Pinpoint the cell where the given text exists, returning its [X, Y] midpoint coordinate. 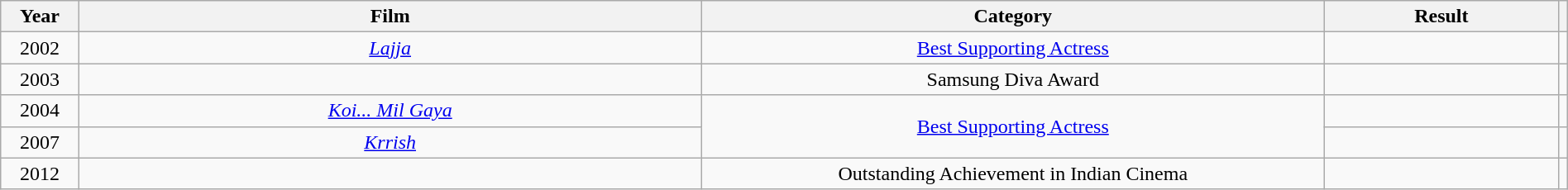
Result [1441, 17]
Koi... Mil Gaya [390, 111]
Film [390, 17]
Outstanding Achievement in Indian Cinema [1012, 173]
Krrish [390, 142]
Category [1012, 17]
2007 [40, 142]
2012 [40, 173]
2003 [40, 79]
Samsung Diva Award [1012, 79]
2002 [40, 48]
2004 [40, 111]
Year [40, 17]
Lajja [390, 48]
